Find where the given text appears and provide that cell's center as [X, Y] coordinate. 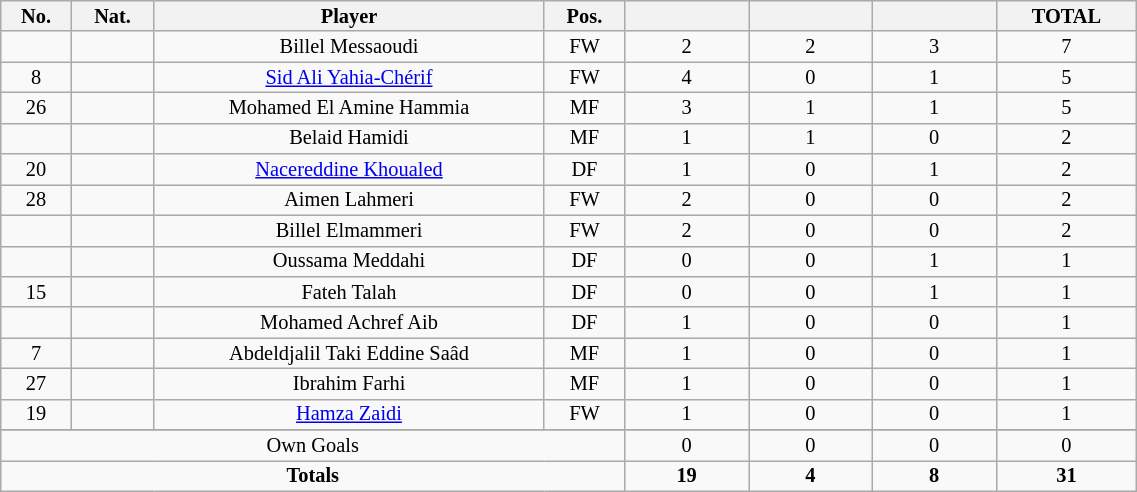
31 [1066, 476]
Mohamed El Amine Hammia [349, 108]
Own Goals [313, 446]
Billel Messaoudi [349, 46]
Ibrahim Farhi [349, 384]
Totals [313, 476]
Abdeldjalil Taki Eddine Saâd [349, 354]
Fateh Talah [349, 292]
Aimen Lahmeri [349, 200]
Nat. [112, 16]
20 [36, 170]
Hamza Zaidi [349, 414]
Sid Ali Yahia-Chérif [349, 78]
Belaid Hamidi [349, 138]
Nacereddine Khoualed [349, 170]
TOTAL [1066, 16]
Player [349, 16]
Oussama Meddahi [349, 262]
15 [36, 292]
Pos. [584, 16]
26 [36, 108]
Mohamed Achref Aib [349, 322]
28 [36, 200]
27 [36, 384]
No. [36, 16]
Billel Elmammeri [349, 230]
